Determine the (X, Y) coordinate at the center of the cell enclosing the given text.  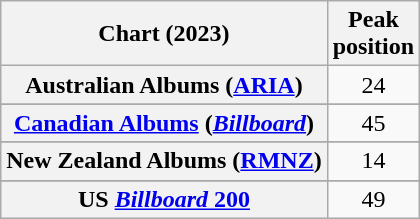
Chart (2023) (164, 34)
New Zealand Albums (RMNZ) (164, 161)
US Billboard 200 (164, 199)
Canadian Albums (Billboard) (164, 123)
49 (373, 199)
Peakposition (373, 34)
24 (373, 85)
14 (373, 161)
Australian Albums (ARIA) (164, 85)
45 (373, 123)
